Identify which cell holds the provided text, then report its [x, y] central coordinate. 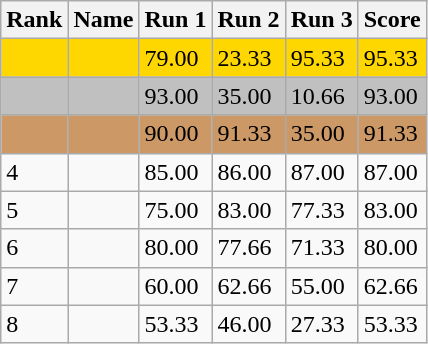
Run 2 [248, 20]
46.00 [248, 324]
Name [104, 20]
77.66 [248, 248]
4 [34, 172]
Run 1 [176, 20]
10.66 [322, 96]
5 [34, 210]
55.00 [322, 286]
86.00 [248, 172]
23.33 [248, 58]
7 [34, 286]
8 [34, 324]
27.33 [322, 324]
85.00 [176, 172]
77.33 [322, 210]
Rank [34, 20]
Run 3 [322, 20]
6 [34, 248]
75.00 [176, 210]
60.00 [176, 286]
90.00 [176, 134]
Score [392, 20]
79.00 [176, 58]
71.33 [322, 248]
